Pinpoint the cell where the given text exists, returning its [x, y] midpoint coordinate. 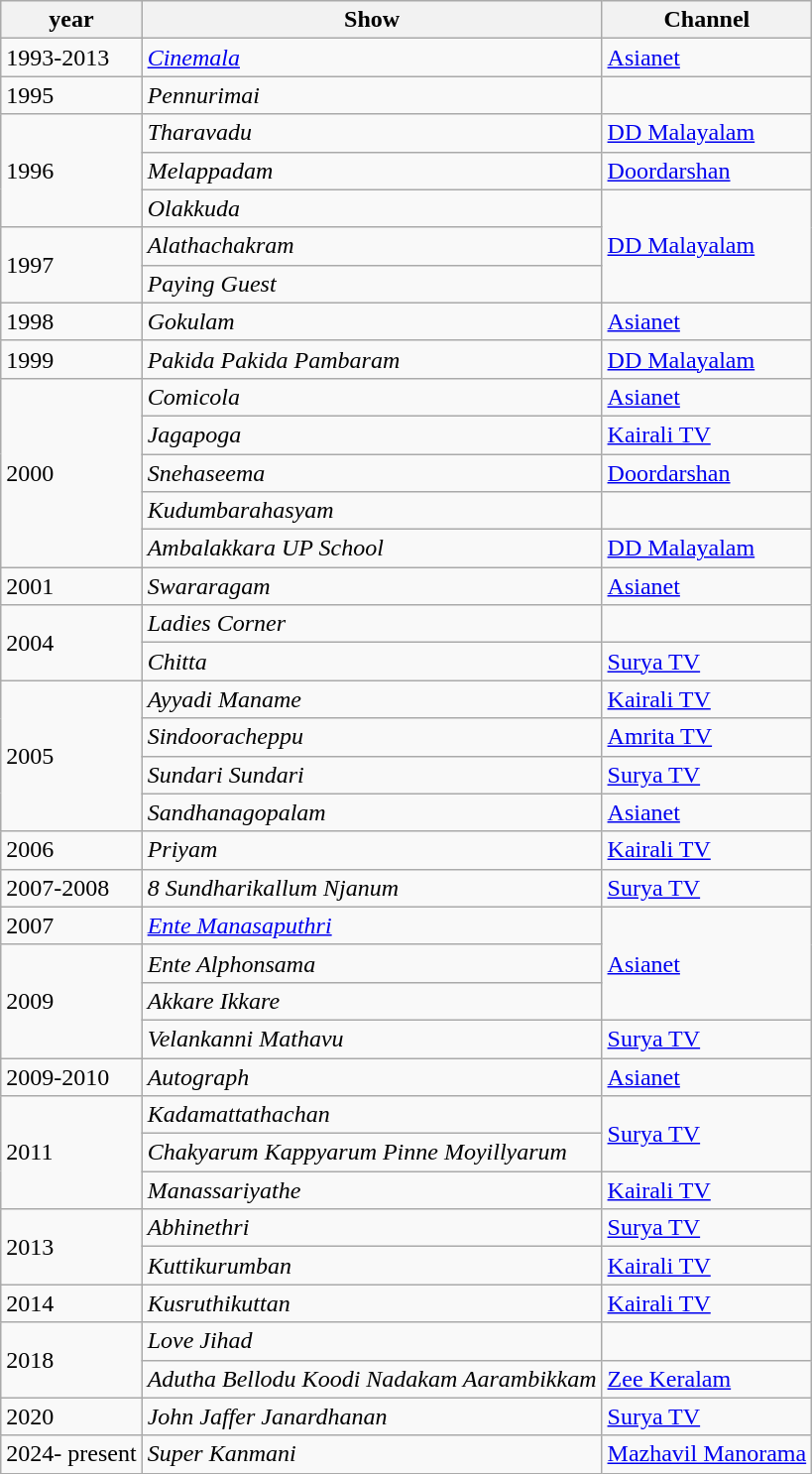
Kuttikurumban [372, 1266]
2005 [71, 756]
Ambalakkara UP School [372, 549]
2009-2010 [71, 1076]
2024- present [71, 1454]
Love Jihad [372, 1341]
Comicola [372, 397]
Kadamattathachan [372, 1115]
Swararagam [372, 586]
2011 [71, 1153]
Gokulam [372, 321]
8 Sundharikallum Njanum [372, 888]
Pakida Pakida Pambaram [372, 359]
Melappadam [372, 171]
2004 [71, 643]
1998 [71, 321]
Olakkuda [372, 208]
1999 [71, 359]
Mazhavil Manorama [707, 1454]
Manassariyathe [372, 1190]
Chakyarum Kappyarum Pinne Moyillyarum [372, 1153]
1997 [71, 265]
2018 [71, 1360]
1996 [71, 171]
Pennurimai [372, 95]
Velankanni Mathavu [372, 1039]
year [71, 20]
Abhinethri [372, 1228]
Ente Alphonsama [372, 963]
Super Kanmani [372, 1454]
Tharavadu [372, 133]
Ayyadi Maname [372, 699]
2013 [71, 1247]
Snehaseema [372, 473]
Akkare Ikkare [372, 1001]
Ladies Corner [372, 624]
2014 [71, 1303]
Sandhanagopalam [372, 812]
2009 [71, 1001]
Jagapoga [372, 434]
Show [372, 20]
2000 [71, 472]
Adutha Bellodu Koodi Nadakam Aarambikkam [372, 1379]
Autograph [372, 1076]
Ente Manasaputhri [372, 925]
2006 [71, 850]
Priyam [372, 850]
Cinemala [372, 58]
Amrita TV [707, 737]
Channel [707, 20]
2020 [71, 1416]
Alathachakram [372, 246]
Sindooracheppu [372, 737]
Chitta [372, 662]
Sundari Sundari [372, 775]
2007-2008 [71, 888]
Zee Keralam [707, 1379]
Paying Guest [372, 284]
Kudumbarahasyam [372, 511]
Kusruthikuttan [372, 1303]
1995 [71, 95]
2001 [71, 586]
John Jaffer Janardhanan [372, 1416]
2007 [71, 925]
1993-2013 [71, 58]
